Search for the cell housing the specified text and yield its (x, y) center coordinate. 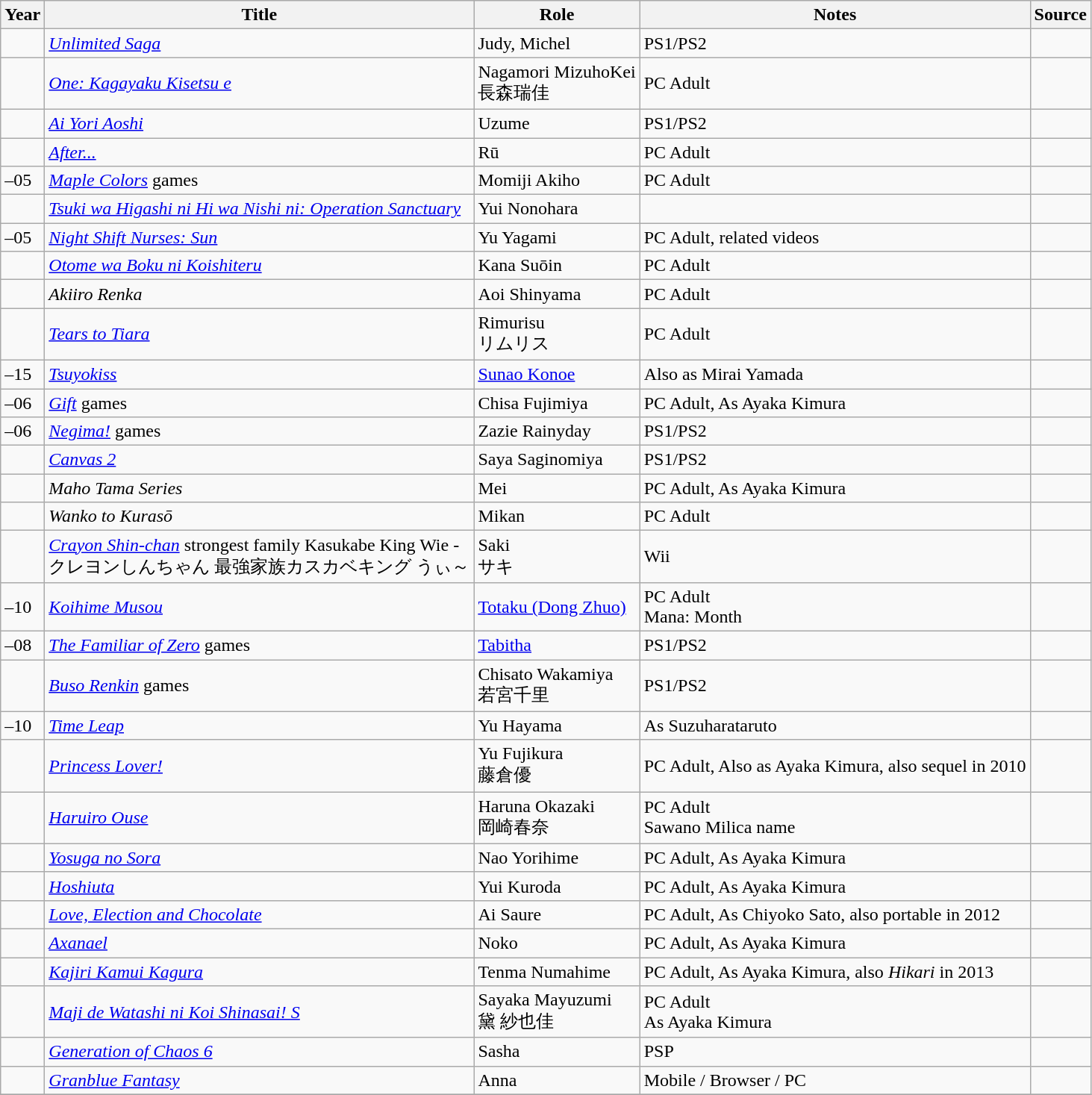
Mei (557, 488)
Ai Saure (557, 914)
Momiji Akiho (557, 181)
Time Leap (260, 726)
Mobile / Browser / PC (834, 1080)
PC AdultAs Ayaka Kimura (834, 1012)
Night Shift Nurses: Sun (260, 237)
Role (557, 15)
One: Kagayaku Kisetsu e (260, 84)
Uzume (557, 123)
Wii (834, 557)
PC Adult, Also as Ayaka Kimura, also sequel in 2010 (834, 766)
Yu Yagami (557, 237)
Mikan (557, 517)
Yui Nonohara (557, 209)
Canvas 2 (260, 460)
Unlimited Saga (260, 43)
Saya Saginomiya (557, 460)
Hoshiuta (260, 886)
Noko (557, 943)
Nao Yorihime (557, 858)
Crayon Shin-chan strongest family Kasukabe King Wie -クレヨンしんちゃん 最強家族カスカベキング うぃ～ (260, 557)
Yu Hayama (557, 726)
PC AdultSawano Milica name (834, 818)
Princess Lover! (260, 766)
Sasha (557, 1052)
Zazie Rainyday (557, 431)
Axanael (260, 943)
Anna (557, 1080)
Buso Renkin games (260, 686)
As Suzuharataruto (834, 726)
–08 (22, 645)
Akiiro Renka (260, 294)
Haruiro Ouse (260, 818)
Notes (834, 15)
Year (22, 15)
Source (1060, 15)
After... (260, 152)
Rimurisuリムリス (557, 334)
Aoi Shinyama (557, 294)
Yui Kuroda (557, 886)
–15 (22, 374)
Maple Colors games (260, 181)
Sunao Konoe (557, 374)
Kajiri Kamui Kagura (260, 971)
Nagamori MizuhoKei長森瑞佳 (557, 84)
Granblue Fantasy (260, 1080)
Sakiサキ (557, 557)
Chisa Fujimiya (557, 402)
PC Adult, As Chiyoko Sato, also portable in 2012 (834, 914)
The Familiar of Zero games (260, 645)
Gift games (260, 402)
Sayaka Mayuzumi黛 紗也佳 (557, 1012)
Koihime Musou (260, 606)
PC Adult, As Ayaka Kimura, also Hikari in 2013 (834, 971)
PC AdultMana: Month (834, 606)
Ai Yori Aoshi (260, 123)
Love, Election and Chocolate (260, 914)
Title (260, 15)
Chisato Wakamiya若宮千里 (557, 686)
Generation of Chaos 6 (260, 1052)
Haruna Okazaki岡崎春奈 (557, 818)
PC Adult, related videos (834, 237)
Tabitha (557, 645)
Judy, Michel (557, 43)
Tsuyokiss (260, 374)
Kana Suōin (557, 266)
Otome wa Boku ni Koishiteru (260, 266)
Also as Mirai Yamada (834, 374)
Tenma Numahime (557, 971)
Tears to Tiara (260, 334)
Maji de Watashi ni Koi Shinasai! S (260, 1012)
Maho Tama Series (260, 488)
PSP (834, 1052)
Yu Fujikura藤倉優 (557, 766)
Totaku (Dong Zhuo) (557, 606)
Negima! games (260, 431)
Wanko to Kurasō (260, 517)
Yosuga no Sora (260, 858)
Rū (557, 152)
Tsuki wa Higashi ni Hi wa Nishi ni: Operation Sanctuary (260, 209)
